Return [x, y] of the center of cell containing provided text 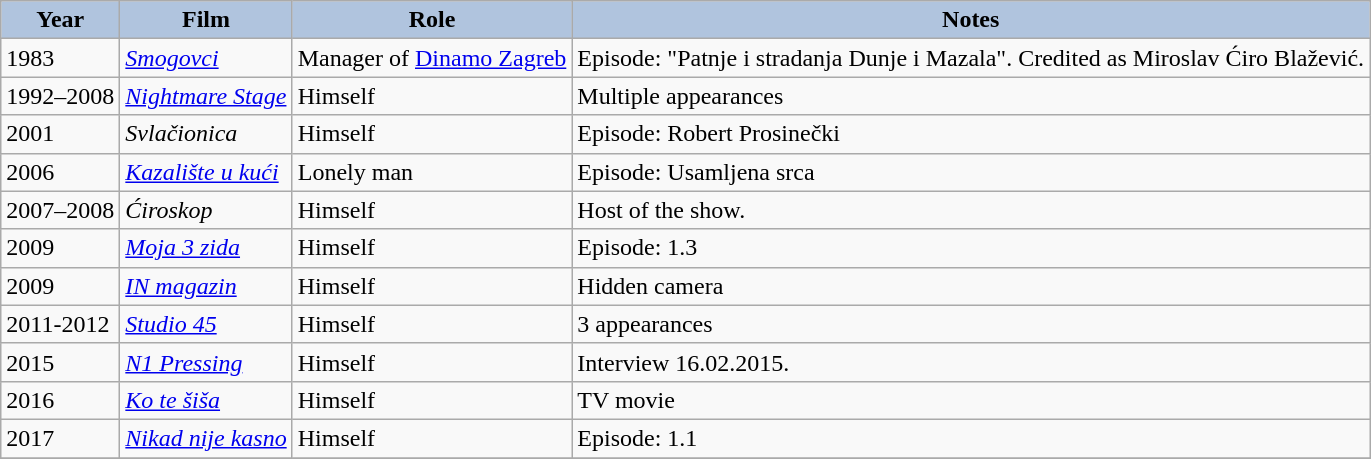
Film [206, 20]
Host of the show. [971, 210]
Hidden camera [971, 286]
2011-2012 [60, 324]
2001 [60, 134]
1992–2008 [60, 96]
N1 Pressing [206, 362]
Ćiroskop [206, 210]
Ko te šiša [206, 400]
TV movie [971, 400]
Kazalište u kući [206, 172]
Lonely man [432, 172]
Studio 45 [206, 324]
Multiple appearances [971, 96]
Nikad nije kasno [206, 438]
Episode: "Patnje i stradanja Dunje i Mazala". Credited as Miroslav Ćiro Blažević. [971, 58]
Episode: 1.1 [971, 438]
Episode: 1.3 [971, 248]
2017 [60, 438]
3 appearances [971, 324]
IN magazin [206, 286]
Moja 3 zida [206, 248]
Manager of Dinamo Zagreb [432, 58]
Episode: Robert Prosinečki [971, 134]
Year [60, 20]
2016 [60, 400]
Interview 16.02.2015. [971, 362]
Role [432, 20]
Svlačionica [206, 134]
2006 [60, 172]
2015 [60, 362]
Nightmare Stage [206, 96]
Notes [971, 20]
Smogovci [206, 58]
1983 [60, 58]
2007–2008 [60, 210]
Episode: Usamljena srca [971, 172]
